Output the [X, Y] coordinate of the center of the cell containing the given text.  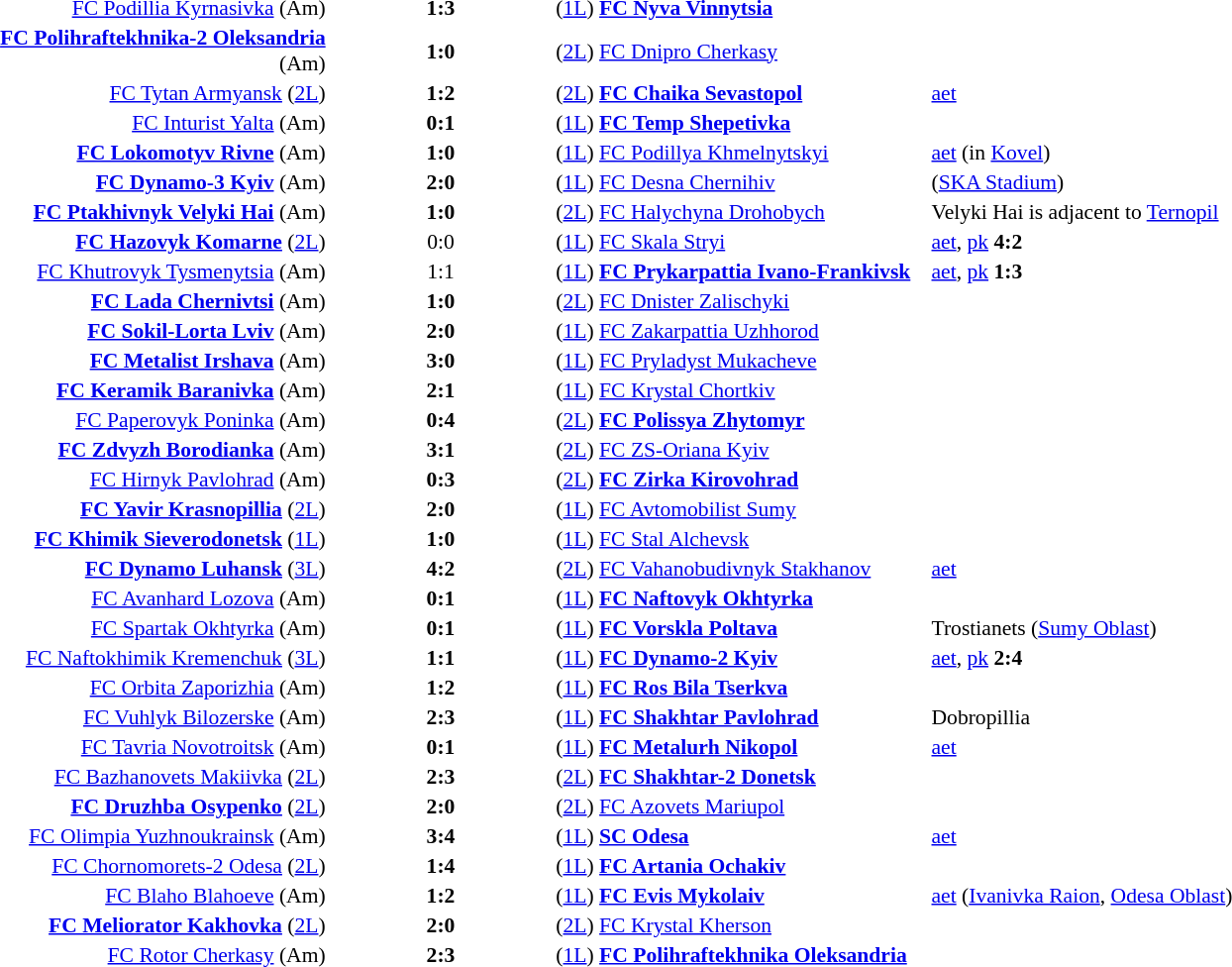
(1L) FC Artania Ochakiv [742, 866]
(2L) FC Azovets Mariupol [742, 806]
(1L) FC Dynamo-2 Kyiv [742, 658]
(2L) FC Halychyna Drohobych [742, 212]
0:4 [442, 420]
(1L) FC Vorskla Poltava [742, 628]
0:0 [442, 242]
2:1 [442, 390]
(1L) FC Skala Stryi [742, 242]
(1L) FC Podillya Khmelnytskyi [742, 153]
(1L) FC Ros Bila Tserkva [742, 688]
(2L) FC ZS-Oriana Kyiv [742, 450]
(2L) FC Dnister Zalischyki [742, 301]
0:3 [442, 480]
(2L) FC Krystal Kherson [742, 925]
(2L) FC Zirka Kirovohrad [742, 480]
(1L) FC Prykarpattia Ivano-Frankivsk [742, 271]
4:2 [442, 569]
(1L) FC Shakhtar Pavlohrad [742, 717]
(1L) FC Evis Mykolaiv [742, 896]
(1L) FC Metalurh Nikopol [742, 747]
(2L) FC Dnipro Cherkasy [742, 51]
(1L) FC Avtomobilist Sumy [742, 509]
(1L) FC Krystal Chortkiv [742, 390]
(1L) FC Temp Shepetivka [742, 123]
3:4 [442, 836]
(2L) FC Chaika Sevastopol [742, 93]
(1L) FC Pryladyst Mukacheve [742, 361]
(1L) FC Naftovyk Okhtyrka [742, 598]
3:0 [442, 361]
(1L) FC Stal Alchevsk [742, 539]
(2L) FC Vahanobudivnyk Stakhanov [742, 569]
(2L) FC Shakhtar-2 Donetsk [742, 777]
1:4 [442, 866]
(1L) SC Odesa [742, 836]
(1L) FC Desna Chernihiv [742, 182]
(1L) FC Zakarpattia Uzhhorod [742, 331]
(2L) FC Polissya Zhytomyr [742, 420]
3:1 [442, 450]
